Find where the given text appears and provide that cell's center as (x, y) coordinate. 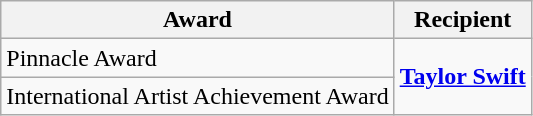
Recipient (462, 20)
Award (198, 20)
Taylor Swift (462, 77)
Pinnacle Award (198, 58)
International Artist Achievement Award (198, 96)
